Pinpoint the cell where the given text exists, returning its [X, Y] midpoint coordinate. 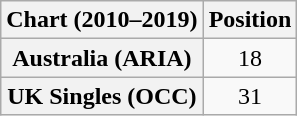
18 [250, 58]
Position [250, 20]
31 [250, 96]
Australia (ARIA) [102, 58]
UK Singles (OCC) [102, 96]
Chart (2010–2019) [102, 20]
